Locate the cell with the specified text and output its [x, y] center coordinate. 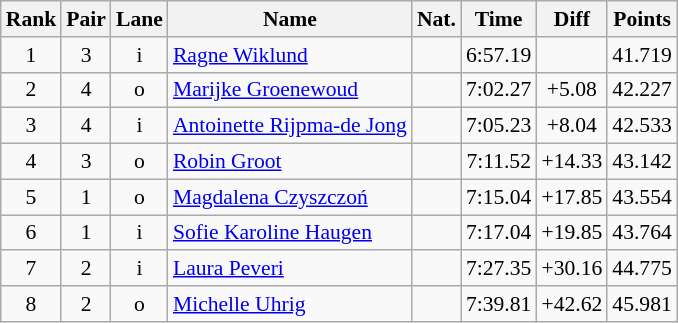
+42.62 [572, 304]
Time [498, 19]
+19.85 [572, 233]
Magdalena Czyszczoń [290, 197]
Michelle Uhrig [290, 304]
7:05.23 [498, 126]
Nat. [436, 19]
+17.85 [572, 197]
7:17.04 [498, 233]
Points [642, 19]
7 [32, 269]
43.142 [642, 162]
8 [32, 304]
45.981 [642, 304]
Ragne Wiklund [290, 55]
7:15.04 [498, 197]
6:57.19 [498, 55]
+8.04 [572, 126]
Marijke Groenewoud [290, 90]
7:39.81 [498, 304]
+5.08 [572, 90]
+30.16 [572, 269]
7:11.52 [498, 162]
Diff [572, 19]
42.533 [642, 126]
Laura Peveri [290, 269]
Robin Groot [290, 162]
43.554 [642, 197]
+14.33 [572, 162]
7:02.27 [498, 90]
Pair [86, 19]
Rank [32, 19]
43.764 [642, 233]
Name [290, 19]
42.227 [642, 90]
Sofie Karoline Haugen [290, 233]
44.775 [642, 269]
5 [32, 197]
41.719 [642, 55]
6 [32, 233]
Lane [140, 19]
Antoinette Rijpma-de Jong [290, 126]
7:27.35 [498, 269]
